Output the (X, Y) coordinate of the center of the cell containing the given text.  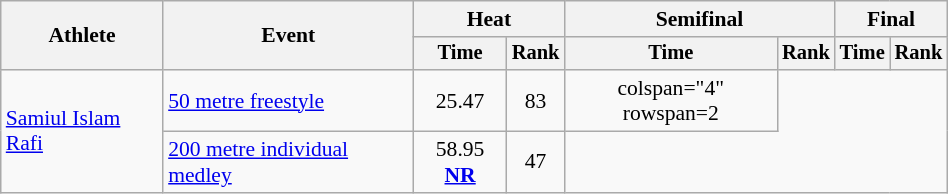
Final (892, 19)
Event (288, 36)
58.95 NR (460, 162)
colspan="4" rowspan=2 (670, 100)
83 (536, 100)
50 metre freestyle (288, 100)
Athlete (82, 36)
47 (536, 162)
Semifinal (699, 19)
25.47 (460, 100)
200 metre individual medley (288, 162)
Heat (488, 19)
Samiul Islam Rafi (82, 131)
